Extract the [x, y] coordinate from the center of the cell holding the provided text.  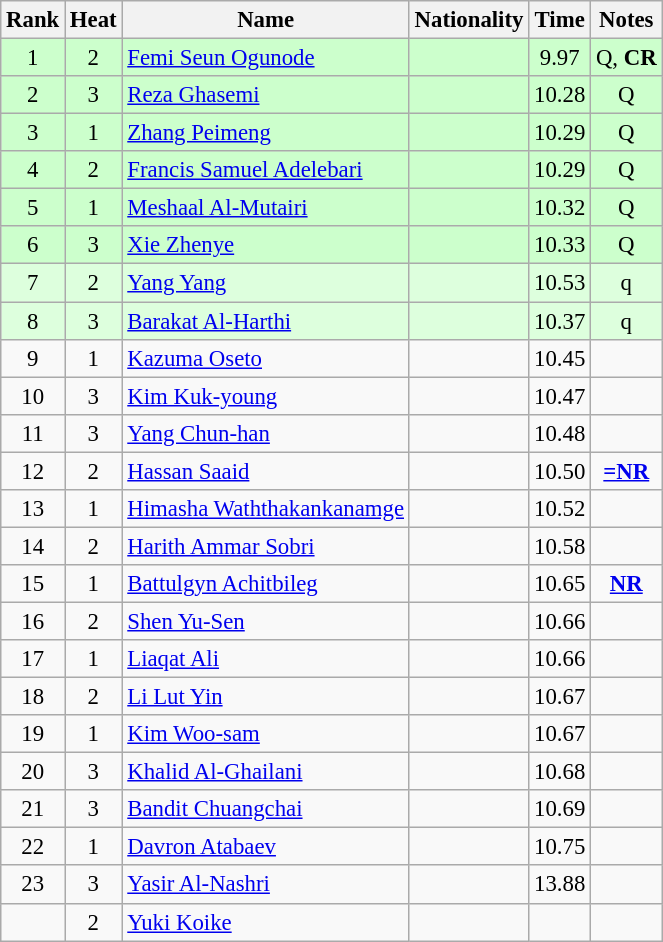
21 [33, 809]
10.47 [560, 396]
16 [33, 621]
Notes [626, 20]
10.33 [560, 245]
Kim Woo-sam [266, 734]
20 [33, 772]
Zhang Peimeng [266, 133]
9.97 [560, 58]
10.75 [560, 847]
10.53 [560, 283]
Shen Yu-Sen [266, 621]
19 [33, 734]
Himasha Waththakankanamge [266, 509]
9 [33, 358]
Femi Seun Ogunode [266, 58]
10.37 [560, 321]
Khalid Al-Ghailani [266, 772]
10.58 [560, 546]
18 [33, 697]
Kim Kuk-young [266, 396]
10.68 [560, 772]
Reza Ghasemi [266, 95]
Yang Yang [266, 283]
12 [33, 471]
Heat [94, 20]
Yang Chun-han [266, 433]
Harith Ammar Sobri [266, 546]
5 [33, 208]
Name [266, 20]
NR [626, 584]
Francis Samuel Adelebari [266, 170]
6 [33, 245]
22 [33, 847]
10.69 [560, 809]
23 [33, 885]
13.88 [560, 885]
13 [33, 509]
8 [33, 321]
Meshaal Al-Mutairi [266, 208]
14 [33, 546]
Q, CR [626, 58]
10.32 [560, 208]
10.50 [560, 471]
15 [33, 584]
10.48 [560, 433]
10.28 [560, 95]
4 [33, 170]
10 [33, 396]
Barakat Al-Harthi [266, 321]
10.45 [560, 358]
Liaqat Ali [266, 659]
Bandit Chuangchai [266, 809]
10.65 [560, 584]
Li Lut Yin [266, 697]
Davron Atabaev [266, 847]
Rank [33, 20]
11 [33, 433]
7 [33, 283]
Yasir Al-Nashri [266, 885]
Nationality [468, 20]
10.52 [560, 509]
Kazuma Oseto [266, 358]
Xie Zhenye [266, 245]
17 [33, 659]
Battulgyn Achitbileg [266, 584]
Hassan Saaid [266, 471]
Time [560, 20]
Yuki Koike [266, 922]
=NR [626, 471]
